Extract the (X, Y) coordinate from the center of the cell holding the provided text.  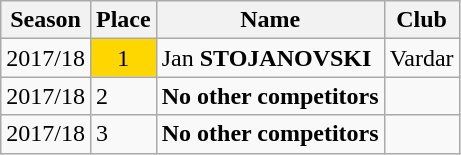
3 (123, 134)
Jan STOJANOVSKI (270, 58)
Vardar (422, 58)
Season (46, 20)
Club (422, 20)
2 (123, 96)
Name (270, 20)
Place (123, 20)
1 (123, 58)
